For the text-containing cell, return its midpoint in [X, Y] coordinate format. 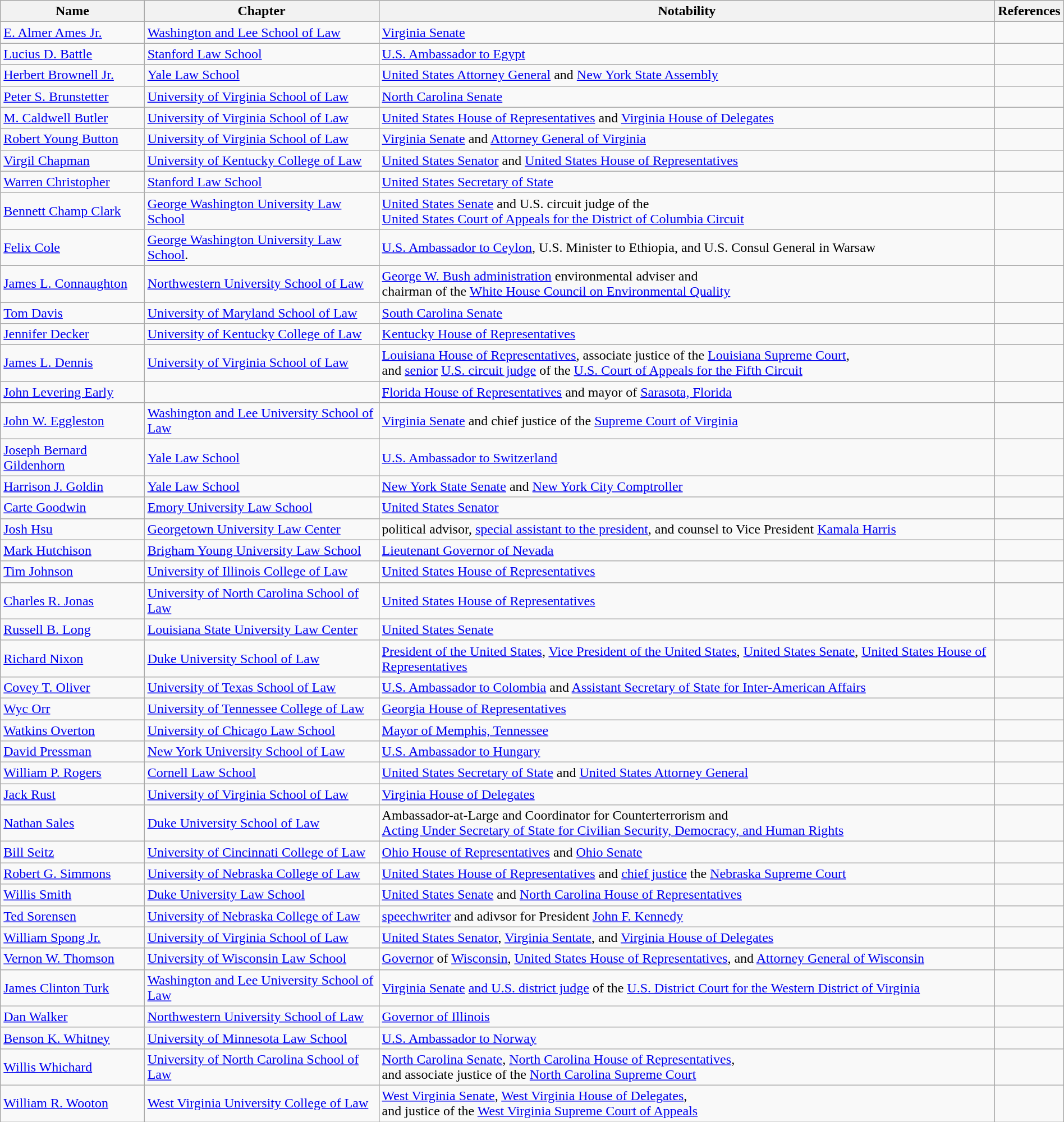
Carte Goodwin [72, 508]
U.S. Ambassador to Ceylon, U.S. Minister to Ethiopia, and U.S. Consul General in Warsaw [687, 247]
Willis Whichard [72, 1067]
President of the United States, Vice President of the United States, United States Senate, United States House of Representatives [687, 659]
Louisiana State University Law Center [262, 629]
Duke University Law School [262, 895]
George W. Bush administration environmental adviser andchairman of the White House Council on Environmental Quality [687, 284]
Virginia Senate and chief justice of the Supreme Court of Virginia [687, 421]
Tom Davis [72, 312]
United States Senate and North Carolina House of Representatives [687, 895]
United States Senator and United States House of Representatives [687, 160]
Bennett Champ Clark [72, 211]
Watkins Overton [72, 730]
U.S. Ambassador to Switzerland [687, 458]
Dan Walker [72, 1017]
Cornell Law School [262, 773]
William P. Rogers [72, 773]
South Carolina Senate [687, 312]
Virginia Senate and U.S. district judge of the U.S. District Court for the Western District of Virginia [687, 987]
Warren Christopher [72, 182]
U.S. Ambassador to Norway [687, 1038]
political advisor, special assistant to the president, and counsel to Vice President Kamala Harris [687, 529]
Virginia Senate [687, 33]
James L. Dennis [72, 364]
University of Chicago Law School [262, 730]
United States Senate [687, 629]
Virginia House of Delegates [687, 794]
Emory University Law School [262, 508]
John W. Eggleston [72, 421]
M. Caldwell Butler [72, 118]
Chapter [262, 11]
Governor of Illinois [687, 1017]
Tim Johnson [72, 572]
Ohio House of Representatives and Ohio Senate [687, 852]
David Pressman [72, 752]
Robert Young Button [72, 139]
North Carolina Senate [687, 96]
Notability [687, 11]
speechwriter and adivsor for President John F. Kennedy [687, 916]
Washington and Lee School of Law [262, 33]
Benson K. Whitney [72, 1038]
West Virginia University College of Law [262, 1103]
Harrison J. Goldin [72, 486]
United States Senator, Virginia Sentate, and Virginia House of Delegates [687, 937]
Jack Rust [72, 794]
New York University School of Law [262, 752]
Mark Hutchison [72, 550]
University of Wisconsin Law School [262, 959]
Brigham Young University Law School [262, 550]
Lucius D. Battle [72, 54]
United States Senate and U.S. circuit judge of theUnited States Court of Appeals for the District of Columbia Circuit [687, 211]
William R. Wooton [72, 1103]
Ambassador-at-Large and Coordinator for Counterterrorism andActing Under Secretary of State for Civilian Security, Democracy, and Human Rights [687, 824]
New York State Senate and New York City Comptroller [687, 486]
Wyc Orr [72, 709]
United States House of Representatives and Virginia House of Delegates [687, 118]
James L. Connaughton [72, 284]
James Clinton Turk [72, 987]
William Spong Jr. [72, 937]
Ted Sorensen [72, 916]
U.S. Ambassador to Egypt [687, 54]
Kentucky House of Representatives [687, 334]
United States Attorney General and New York State Assembly [687, 75]
George Washington University Law School. [262, 247]
United States Secretary of State [687, 182]
Covey T. Oliver [72, 687]
West Virginia Senate, West Virginia House of Delegates,and justice of the West Virginia Supreme Court of Appeals [687, 1103]
University of Maryland School of Law [262, 312]
Georgia House of Representatives [687, 709]
Florida House of Representatives and mayor of Sarasota, Florida [687, 392]
George Washington University Law School [262, 211]
Jennifer Decker [72, 334]
Lieutenant Governor of Nevada [687, 550]
United States Senator [687, 508]
Willis Smith [72, 895]
Felix Cole [72, 247]
University of Cincinnati College of Law [262, 852]
Governor of Wisconsin, United States House of Representatives, and Attorney General of Wisconsin [687, 959]
Charles R. Jonas [72, 600]
E. Almer Ames Jr. [72, 33]
University of Minnesota Law School [262, 1038]
Russell B. Long [72, 629]
University of Texas School of Law [262, 687]
Peter S. Brunstetter [72, 96]
Herbert Brownell Jr. [72, 75]
Mayor of Memphis, Tennessee [687, 730]
United States House of Representatives and chief justice the Nebraska Supreme Court [687, 873]
United States Secretary of State and United States Attorney General [687, 773]
Virgil Chapman [72, 160]
University of Illinois College of Law [262, 572]
Bill Seitz [72, 852]
North Carolina Senate, North Carolina House of Representatives,and associate justice of the North Carolina Supreme Court [687, 1067]
U.S. Ambassador to Colombia and Assistant Secretary of State for Inter-American Affairs [687, 687]
Robert G. Simmons [72, 873]
References [1029, 11]
Vernon W. Thomson [72, 959]
Georgetown University Law Center [262, 529]
Name [72, 11]
Nathan Sales [72, 824]
Virginia Senate and Attorney General of Virginia [687, 139]
University of Tennessee College of Law [262, 709]
John Levering Early [72, 392]
Richard Nixon [72, 659]
Josh Hsu [72, 529]
U.S. Ambassador to Hungary [687, 752]
Joseph Bernard Gildenhorn [72, 458]
